Output the (X, Y) coordinate of the center of the cell containing the given text.  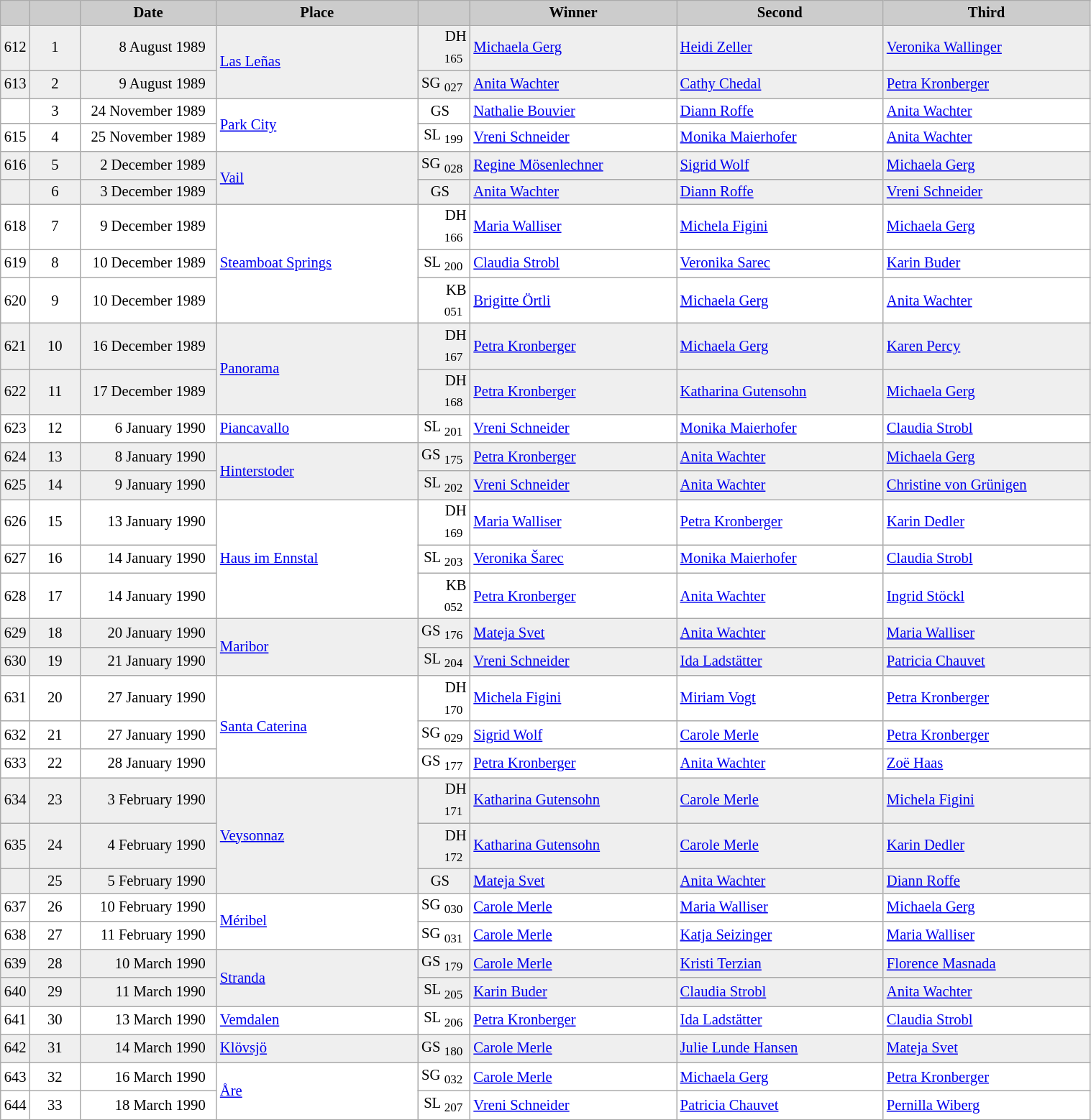
644 (16, 1104)
1 (55, 47)
Second (780, 12)
SL 199 (444, 137)
26 (55, 907)
635 (16, 845)
25 November 1989 (148, 137)
633 (16, 763)
Brigitte Örtli (572, 300)
620 (16, 300)
637 (16, 907)
631 (16, 697)
9 (55, 300)
SG 031 (444, 935)
12 (55, 428)
Florence Masnada (987, 963)
Maribor (317, 647)
Miriam Vogt (780, 697)
DH 170 (444, 697)
618 (16, 226)
8 (55, 263)
3 February 1990 (148, 799)
SL 204 (444, 661)
642 (16, 1048)
643 (16, 1077)
9 August 1989 (148, 85)
29 (55, 992)
612 (16, 47)
634 (16, 799)
5 February 1990 (148, 881)
639 (16, 963)
615 (16, 137)
GS 175 (444, 457)
624 (16, 457)
11 (55, 391)
Piancavallo (317, 428)
24 November 1989 (148, 111)
Veronika Sarec (780, 263)
632 (16, 735)
11 March 1990 (148, 992)
13 (55, 457)
22 (55, 763)
5 (55, 165)
19 (55, 661)
27 (55, 935)
31 (55, 1048)
20 (55, 697)
Åre (317, 1091)
Julie Lunde Hansen (780, 1048)
33 (55, 1104)
Third (987, 12)
Winner (572, 12)
SG 032 (444, 1077)
627 (16, 559)
2 (55, 85)
21 January 1990 (148, 661)
DH 167 (444, 345)
4 February 1990 (148, 845)
32 (55, 1077)
SG 029 (444, 735)
Date (148, 12)
DH 166 (444, 226)
Hinterstoder (317, 472)
24 (55, 845)
7 (55, 226)
17 (55, 595)
619 (16, 263)
Méribel (317, 922)
10 February 1990 (148, 907)
20 January 1990 (148, 633)
Veysonnaz (317, 835)
2 December 1989 (148, 165)
DH 171 (444, 799)
DH 168 (444, 391)
Veronika Šarec (572, 559)
SL 202 (444, 485)
13 January 1990 (148, 522)
628 (16, 595)
Heidi Zeller (780, 47)
SG 028 (444, 165)
14 March 1990 (148, 1048)
Cathy Chedal (780, 85)
DH 169 (444, 522)
17 December 1989 (148, 391)
629 (16, 633)
Vail (317, 177)
KB 052 (444, 595)
Haus im Ennstal (317, 559)
626 (16, 522)
23 (55, 799)
Stranda (317, 978)
8 January 1990 (148, 457)
623 (16, 428)
3 December 1989 (148, 192)
SG 027 (444, 85)
Panorama (317, 368)
4 (55, 137)
Ingrid Stöckl (987, 595)
625 (16, 485)
Santa Caterina (317, 726)
SL 206 (444, 1019)
630 (16, 661)
30 (55, 1019)
GS 179 (444, 963)
8 August 1989 (148, 47)
13 March 1990 (148, 1019)
10 (55, 345)
10 March 1990 (148, 963)
Place (317, 12)
Steamboat Springs (317, 263)
6 (55, 192)
622 (16, 391)
21 (55, 735)
3 (55, 111)
KB 051 (444, 300)
Park City (317, 125)
640 (16, 992)
SL 207 (444, 1104)
Kristi Terzian (780, 963)
Regine Mösenlechner (572, 165)
Christine von Grünigen (987, 485)
GS 176 (444, 633)
16 (55, 559)
SL 205 (444, 992)
641 (16, 1019)
SG 030 (444, 907)
18 (55, 633)
25 (55, 881)
Karen Percy (987, 345)
SL 200 (444, 263)
16 March 1990 (148, 1077)
9 December 1989 (148, 226)
613 (16, 85)
616 (16, 165)
9 January 1990 (148, 485)
Veronika Wallinger (987, 47)
DH 165 (444, 47)
16 December 1989 (148, 345)
GS 180 (444, 1048)
GS 177 (444, 763)
Nathalie Bouvier (572, 111)
28 January 1990 (148, 763)
14 (55, 485)
28 (55, 963)
Pernilla Wiberg (987, 1104)
Zoë Haas (987, 763)
18 March 1990 (148, 1104)
638 (16, 935)
11 February 1990 (148, 935)
6 January 1990 (148, 428)
Las Leñas (317, 62)
DH 172 (444, 845)
Klövsjö (317, 1048)
SL 201 (444, 428)
Vemdalen (317, 1019)
Katja Seizinger (780, 935)
SL 203 (444, 559)
621 (16, 345)
15 (55, 522)
